Extract the [X, Y] coordinate from the center of the cell holding the provided text.  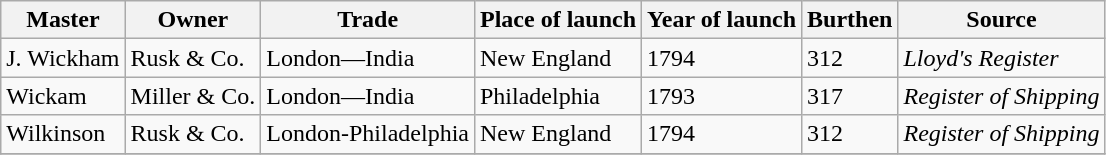
Trade [368, 20]
Wickam [63, 96]
Burthen [850, 20]
J. Wickham [63, 58]
Place of launch [558, 20]
Miller & Co. [193, 96]
1793 [722, 96]
Lloyd's Register [1002, 58]
317 [850, 96]
Owner [193, 20]
Wilkinson [63, 134]
London-Philadelphia [368, 134]
Source [1002, 20]
Year of launch [722, 20]
Philadelphia [558, 96]
Master [63, 20]
